Locate the cell with the specified text and output its (X, Y) center coordinate. 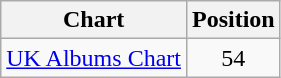
Position (233, 20)
Chart (94, 20)
UK Albums Chart (94, 58)
54 (233, 58)
